Provide the (x, y) coordinate of the cell's center where the given text is located.  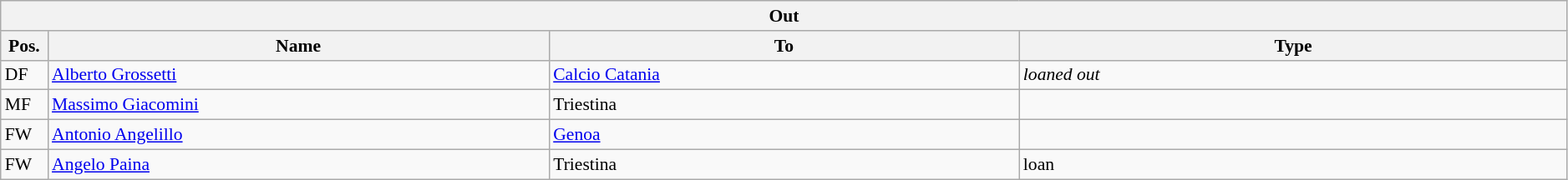
Antonio Angelillo (298, 135)
Angelo Paina (298, 164)
loaned out (1293, 75)
DF (24, 75)
Calcio Catania (784, 75)
Out (784, 16)
Massimo Giacomini (298, 105)
To (784, 46)
Genoa (784, 135)
Type (1293, 46)
Pos. (24, 46)
loan (1293, 164)
MF (24, 105)
Name (298, 46)
Alberto Grossetti (298, 75)
